Search for the cell housing the specified text and yield its (X, Y) center coordinate. 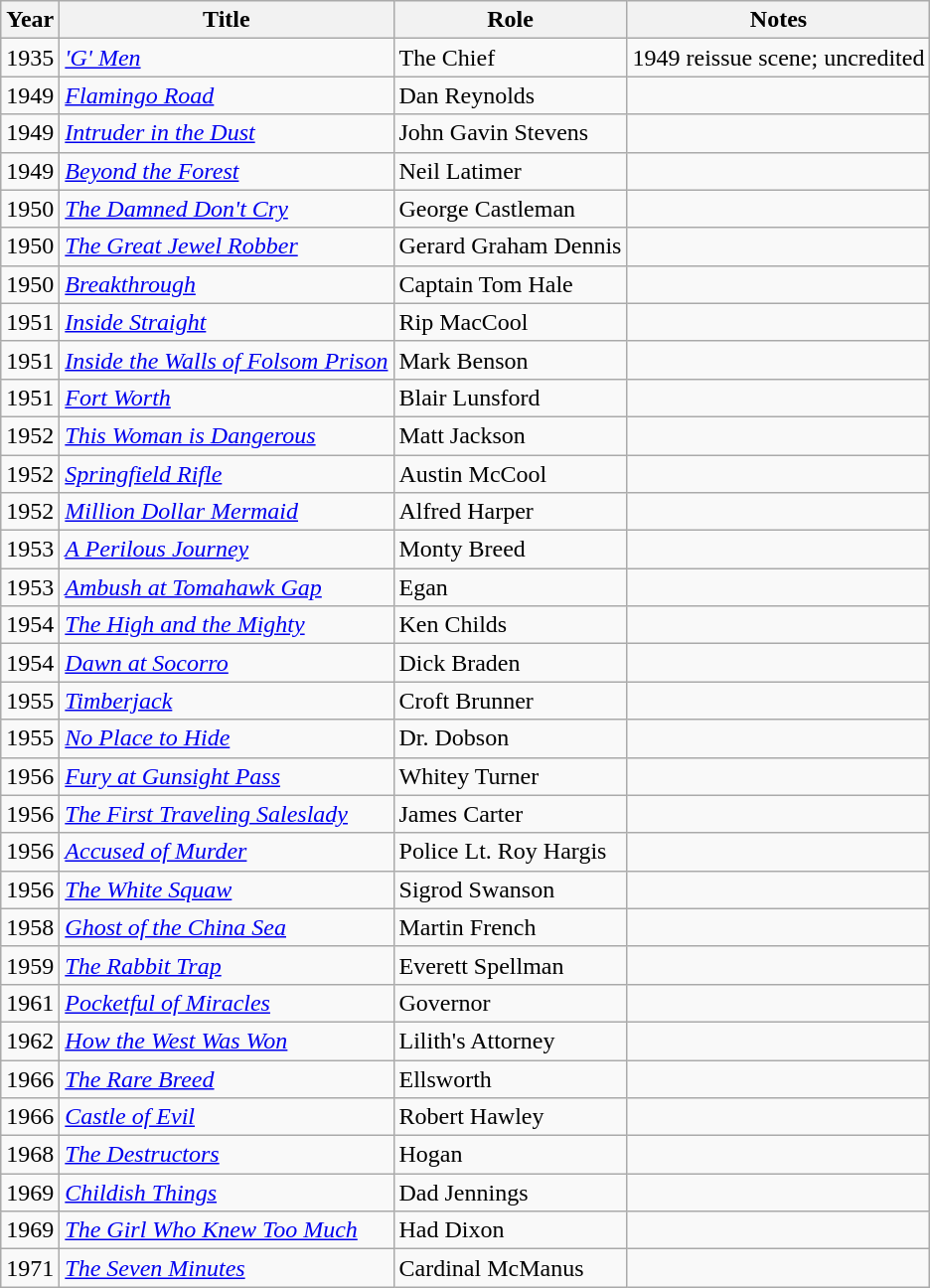
The Rabbit Trap (227, 965)
Intruder in the Dust (227, 133)
Ambush at Tomahawk Gap (227, 587)
Lilith's Attorney (511, 1041)
Dad Jennings (511, 1193)
Role (511, 20)
Neil Latimer (511, 171)
Governor (511, 1003)
Ghost of the China Sea (227, 927)
Childish Things (227, 1193)
Beyond the Forest (227, 171)
Sigrod Swanson (511, 889)
Croft Brunner (511, 701)
This Woman is Dangerous (227, 435)
Pocketful of Miracles (227, 1003)
The Great Jewel Robber (227, 246)
Egan (511, 587)
Captain Tom Hale (511, 284)
Fury at Gunsight Pass (227, 776)
Title (227, 20)
Martin French (511, 927)
The Destructors (227, 1155)
The Chief (511, 58)
Monty Breed (511, 550)
The Girl Who Knew Too Much (227, 1230)
Gerard Graham Dennis (511, 246)
Inside Straight (227, 322)
Rip MacCool (511, 322)
Timberjack (227, 701)
Everett Spellman (511, 965)
1968 (30, 1155)
Matt Jackson (511, 435)
Cardinal McManus (511, 1268)
1962 (30, 1041)
Castle of Evil (227, 1117)
Million Dollar Mermaid (227, 512)
George Castleman (511, 209)
1961 (30, 1003)
Year (30, 20)
Police Lt. Roy Hargis (511, 852)
Dan Reynolds (511, 95)
Blair Lunsford (511, 398)
Flamingo Road (227, 95)
Inside the Walls of Folsom Prison (227, 360)
Dick Braden (511, 663)
The Rare Breed (227, 1078)
The White Squaw (227, 889)
Robert Hawley (511, 1117)
John Gavin Stevens (511, 133)
The Damned Don't Cry (227, 209)
1949 reissue scene; uncredited (779, 58)
Accused of Murder (227, 852)
Had Dixon (511, 1230)
Breakthrough (227, 284)
Whitey Turner (511, 776)
Ellsworth (511, 1078)
Alfred Harper (511, 512)
Mark Benson (511, 360)
How the West Was Won (227, 1041)
A Perilous Journey (227, 550)
1971 (30, 1268)
Fort Worth (227, 398)
Austin McCool (511, 474)
'G' Men (227, 58)
1935 (30, 58)
The First Traveling Saleslady (227, 814)
Dr. Dobson (511, 738)
Dawn at Socorro (227, 663)
Notes (779, 20)
Ken Childs (511, 625)
The Seven Minutes (227, 1268)
1959 (30, 965)
No Place to Hide (227, 738)
James Carter (511, 814)
1958 (30, 927)
The High and the Mighty (227, 625)
Hogan (511, 1155)
Springfield Rifle (227, 474)
